Identify which cell holds the provided text, then report its (x, y) central coordinate. 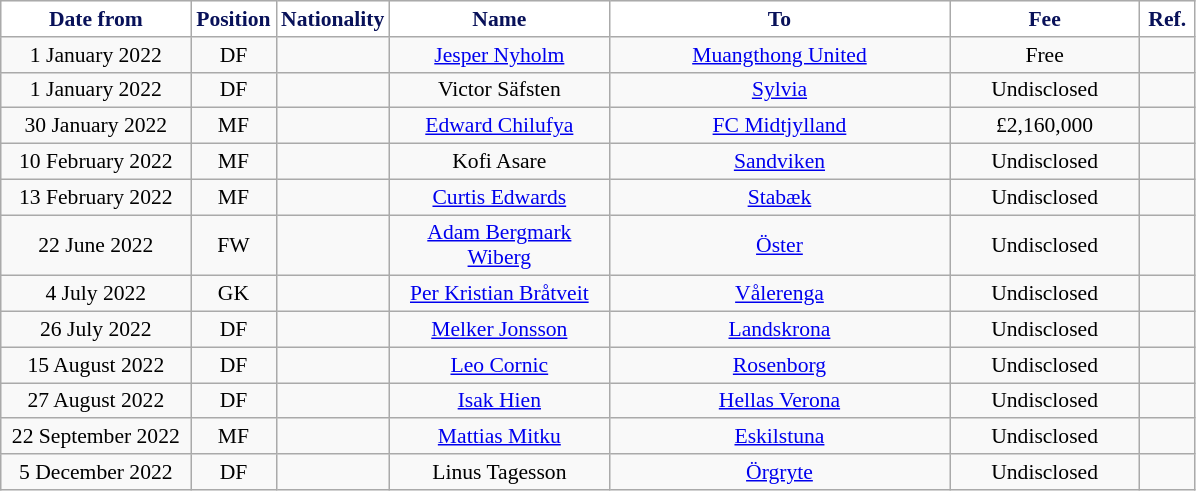
To (779, 19)
Date from (96, 19)
Adam Bergmark Wiberg (499, 246)
FC Midtjylland (779, 126)
Nationality (332, 19)
FW (234, 246)
Rosenborg (779, 365)
Free (1045, 55)
Örgryte (779, 472)
Isak Hien (499, 401)
Vålerenga (779, 294)
Jesper Nyholm (499, 55)
Kofi Asare (499, 162)
13 February 2022 (96, 197)
Victor Säfsten (499, 90)
Leo Cornic (499, 365)
Fee (1045, 19)
Position (234, 19)
Name (499, 19)
Mattias Mitku (499, 437)
Hellas Verona (779, 401)
Melker Jonsson (499, 330)
5 December 2022 (96, 472)
10 February 2022 (96, 162)
Per Kristian Bråtveit (499, 294)
22 September 2022 (96, 437)
30 January 2022 (96, 126)
Sandviken (779, 162)
Ref. (1168, 19)
Stabæk (779, 197)
Linus Tagesson (499, 472)
15 August 2022 (96, 365)
£2,160,000 (1045, 126)
4 July 2022 (96, 294)
22 June 2022 (96, 246)
Landskrona (779, 330)
Muangthong United (779, 55)
Curtis Edwards (499, 197)
Eskilstuna (779, 437)
Edward Chilufya (499, 126)
26 July 2022 (96, 330)
Sylvia (779, 90)
Öster (779, 246)
27 August 2022 (96, 401)
GK (234, 294)
